Extract the [x, y] coordinate from the center of the cell holding the provided text.  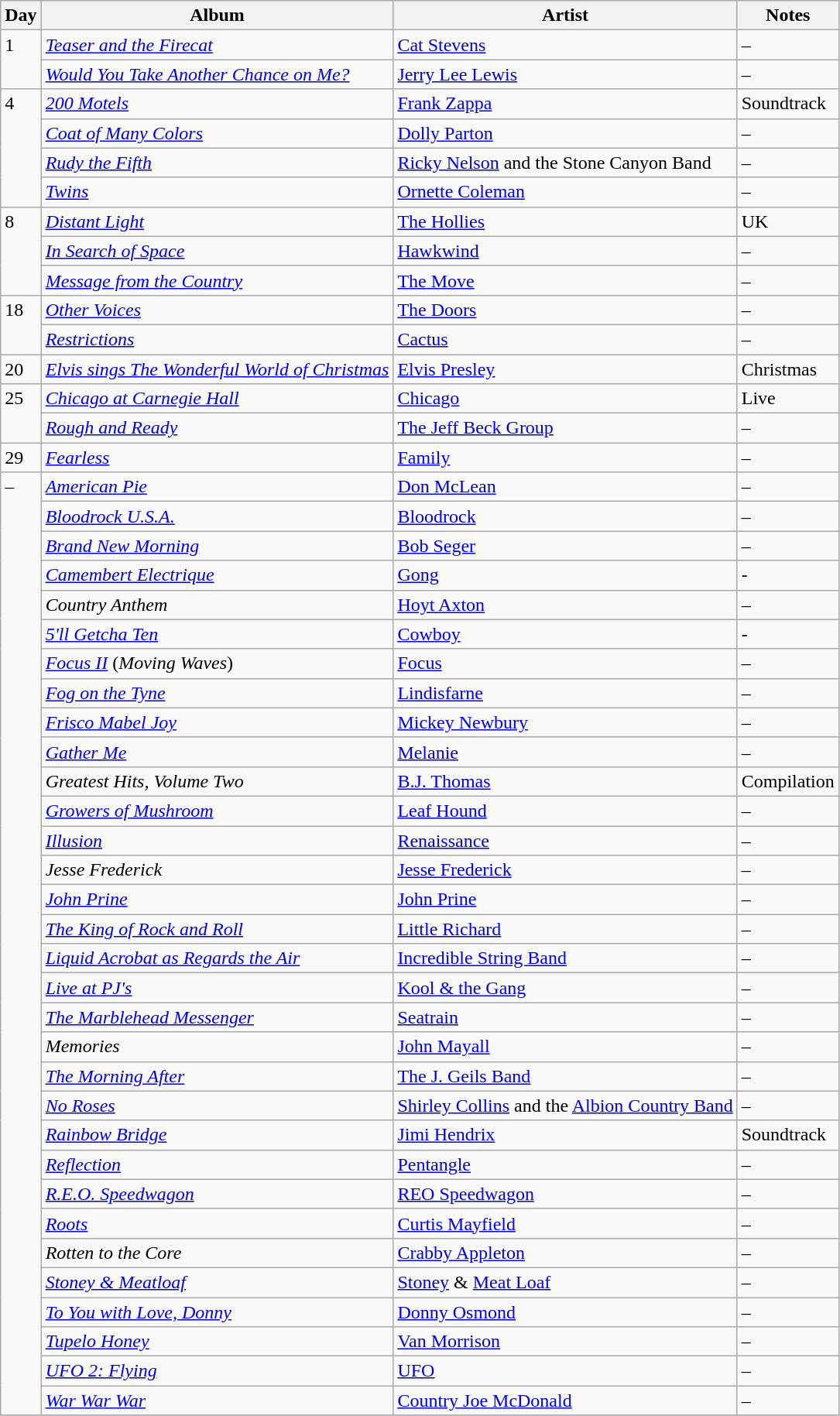
Kool & the Gang [565, 988]
Roots [217, 1223]
Ornette Coleman [565, 192]
Frank Zappa [565, 104]
Renaissance [565, 840]
Live [788, 399]
American Pie [217, 487]
Shirley Collins and the Albion Country Band [565, 1106]
UK [788, 221]
Camembert Electrique [217, 575]
200 Motels [217, 104]
Seatrain [565, 1017]
Family [565, 458]
War War War [217, 1401]
8 [21, 251]
Donny Osmond [565, 1312]
To You with Love, Donny [217, 1312]
Chicago at Carnegie Hall [217, 399]
Rudy the Fifth [217, 163]
The Jeff Beck Group [565, 428]
Bloodrock U.S.A. [217, 516]
Gather Me [217, 752]
Christmas [788, 369]
Would You Take Another Chance on Me? [217, 74]
Fog on the Tyne [217, 693]
Reflection [217, 1164]
The Marblehead Messenger [217, 1017]
Other Voices [217, 310]
Stoney & Meat Loaf [565, 1282]
The Move [565, 280]
Ricky Nelson and the Stone Canyon Band [565, 163]
Hoyt Axton [565, 605]
Jerry Lee Lewis [565, 74]
1 [21, 60]
Chicago [565, 399]
Gong [565, 575]
Hawkwind [565, 251]
Memories [217, 1047]
No Roses [217, 1106]
29 [21, 458]
Message from the Country [217, 280]
The Hollies [565, 221]
Incredible String Band [565, 958]
Illusion [217, 840]
20 [21, 369]
Restrictions [217, 339]
Brand New Morning [217, 546]
Greatest Hits, Volume Two [217, 781]
Artist [565, 15]
Cat Stevens [565, 45]
Van Morrison [565, 1342]
REO Speedwagon [565, 1194]
Melanie [565, 752]
Tupelo Honey [217, 1342]
Album [217, 15]
Mickey Newbury [565, 722]
Little Richard [565, 929]
The J. Geils Band [565, 1076]
In Search of Space [217, 251]
Fearless [217, 458]
Compilation [788, 781]
Growers of Mushroom [217, 811]
Distant Light [217, 221]
B.J. Thomas [565, 781]
18 [21, 324]
The King of Rock and Roll [217, 929]
R.E.O. Speedwagon [217, 1194]
Focus [565, 663]
John Mayall [565, 1047]
Coat of Many Colors [217, 133]
Elvis sings The Wonderful World of Christmas [217, 369]
Focus II (Moving Waves) [217, 663]
Cactus [565, 339]
Dolly Parton [565, 133]
Jimi Hendrix [565, 1135]
Curtis Mayfield [565, 1223]
Bob Seger [565, 546]
Cowboy [565, 634]
Elvis Presley [565, 369]
Frisco Mabel Joy [217, 722]
Live at PJ's [217, 988]
Crabby Appleton [565, 1253]
Liquid Acrobat as Regards the Air [217, 958]
Country Anthem [217, 605]
Pentangle [565, 1164]
The Doors [565, 310]
UFO 2: Flying [217, 1371]
Bloodrock [565, 516]
Rough and Ready [217, 428]
Leaf Hound [565, 811]
5'll Getcha Ten [217, 634]
25 [21, 413]
Don McLean [565, 487]
Stoney & Meatloaf [217, 1282]
Country Joe McDonald [565, 1401]
Rotten to the Core [217, 1253]
Lindisfarne [565, 693]
The Morning After [217, 1076]
Rainbow Bridge [217, 1135]
Day [21, 15]
Notes [788, 15]
Twins [217, 192]
UFO [565, 1371]
4 [21, 148]
Teaser and the Firecat [217, 45]
